Determine the [X, Y] coordinate at the center of the cell enclosing the given text.  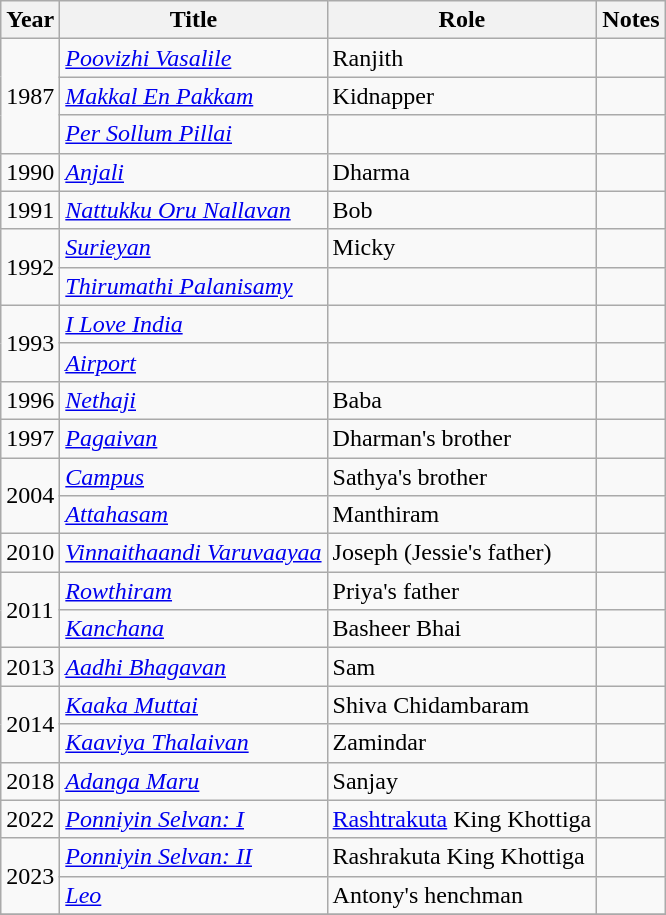
Priya's father [462, 591]
1997 [30, 438]
Nattukku Oru Nallavan [194, 210]
2014 [30, 724]
Baba [462, 400]
Attahasam [194, 515]
Pagaivan [194, 438]
2022 [30, 819]
Ranjith [462, 58]
Leo [194, 895]
I Love India [194, 324]
1992 [30, 267]
Title [194, 20]
Year [30, 20]
Shiva Chidambaram [462, 705]
Rashtrakuta King Khottiga [462, 819]
Ponniyin Selvan: II [194, 857]
Aadhi Bhagavan [194, 667]
2023 [30, 876]
Basheer Bhai [462, 629]
2013 [30, 667]
1990 [30, 172]
Airport [194, 362]
Joseph (Jessie's father) [462, 553]
Kaaviya Thalaivan [194, 743]
2018 [30, 781]
2011 [30, 610]
1993 [30, 343]
Anjali [194, 172]
Kanchana [194, 629]
Per Sollum Pillai [194, 134]
Campus [194, 477]
Kaaka Muttai [194, 705]
1991 [30, 210]
Ponniyin Selvan: I [194, 819]
Notes [631, 20]
Manthiram [462, 515]
Thirumathi Palanisamy [194, 286]
Dharma [462, 172]
1996 [30, 400]
Surieyan [194, 248]
Adanga Maru [194, 781]
Rashrakuta King Khottiga [462, 857]
Sathya's brother [462, 477]
Sam [462, 667]
Zamindar [462, 743]
Poovizhi Vasalile [194, 58]
Vinnaithaandi Varuvaayaa [194, 553]
Micky [462, 248]
Kidnapper [462, 96]
Antony's henchman [462, 895]
2004 [30, 496]
Nethaji [194, 400]
2010 [30, 553]
Bob [462, 210]
Makkal En Pakkam [194, 96]
Rowthiram [194, 591]
Role [462, 20]
Dharman's brother [462, 438]
1987 [30, 96]
Sanjay [462, 781]
